Identify which cell holds the provided text, then report its (x, y) central coordinate. 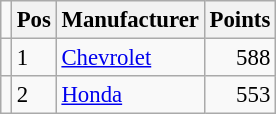
Chevrolet (130, 58)
Points (240, 20)
Pos (34, 20)
588 (240, 58)
Honda (130, 95)
1 (34, 58)
553 (240, 95)
2 (34, 95)
Manufacturer (130, 20)
